Return [X, Y] of the center of cell containing provided text 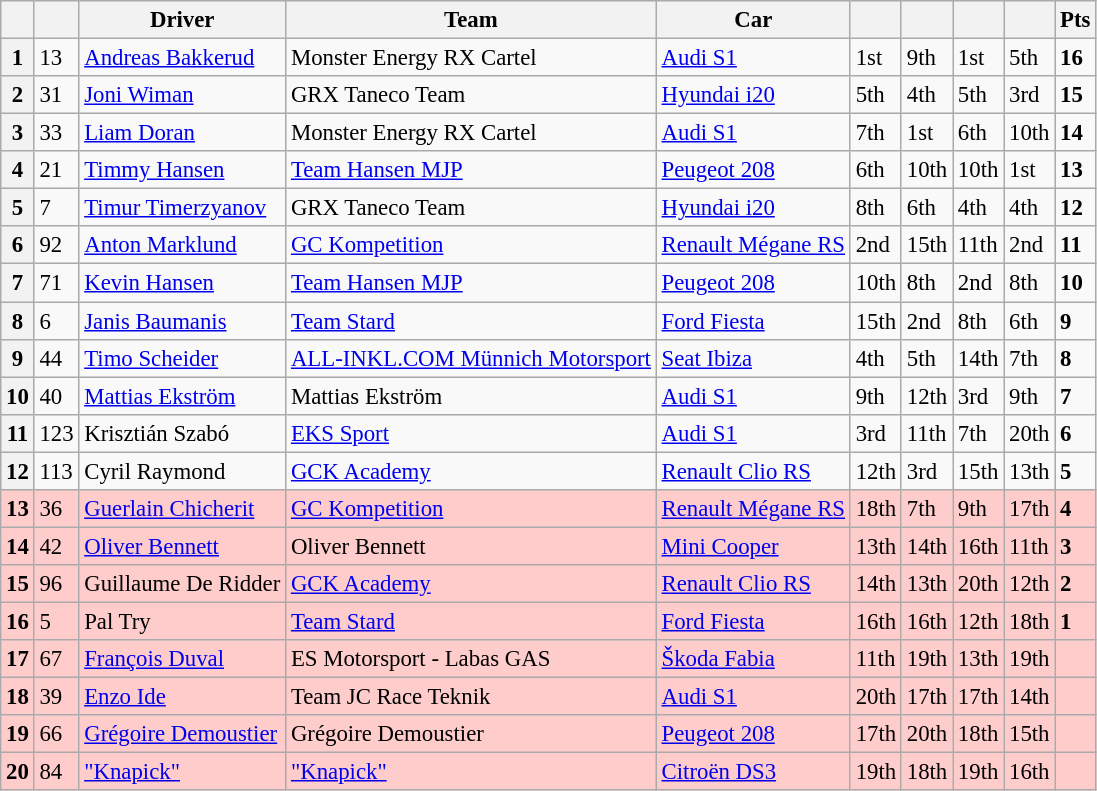
36 [56, 509]
20 [18, 772]
Liam Doran [182, 133]
92 [56, 245]
Timur Timerzyanov [182, 208]
42 [56, 546]
Krisztián Szabó [182, 433]
Anton Marklund [182, 245]
17 [18, 659]
Driver [182, 20]
ES Motorsport - Labas GAS [472, 659]
Pal Try [182, 621]
Timmy Hansen [182, 170]
Team [472, 20]
Pts [1076, 20]
84 [56, 772]
Enzo Ide [182, 697]
33 [56, 133]
44 [56, 358]
67 [56, 659]
18 [18, 697]
Citroën DS3 [753, 772]
Joni Wiman [182, 95]
123 [56, 433]
EKS Sport [472, 433]
Guillaume De Ridder [182, 584]
66 [56, 734]
39 [56, 697]
Timo Scheider [182, 358]
19 [18, 734]
96 [56, 584]
71 [56, 283]
113 [56, 471]
François Duval [182, 659]
ALL-INKL.COM Münnich Motorsport [472, 358]
Andreas Bakkerud [182, 58]
Car [753, 20]
Cyril Raymond [182, 471]
Team JC Race Teknik [472, 697]
Guerlain Chicherit [182, 509]
Seat Ibiza [753, 358]
Janis Baumanis [182, 321]
40 [56, 396]
31 [56, 95]
Kevin Hansen [182, 283]
Mini Cooper [753, 546]
21 [56, 170]
Škoda Fabia [753, 659]
